Search for the cell housing the specified text and yield its (x, y) center coordinate. 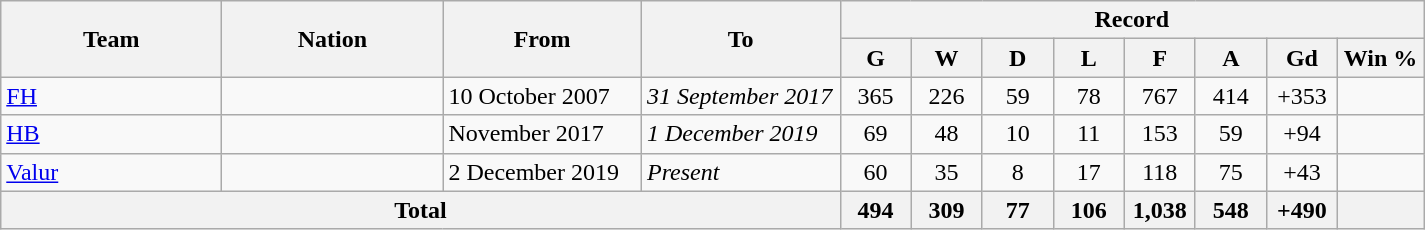
1 December 2019 (740, 134)
226 (946, 96)
118 (1160, 172)
Total (420, 210)
548 (1230, 210)
1,038 (1160, 210)
To (740, 39)
2 December 2019 (542, 172)
11 (1088, 134)
767 (1160, 96)
W (946, 58)
78 (1088, 96)
77 (1018, 210)
+490 (1302, 210)
+94 (1302, 134)
17 (1088, 172)
FH (112, 96)
G (876, 58)
309 (946, 210)
Present (740, 172)
Valur (112, 172)
HB (112, 134)
365 (876, 96)
75 (1230, 172)
Nation (332, 39)
Gd (1302, 58)
+43 (1302, 172)
Record (1132, 20)
414 (1230, 96)
F (1160, 58)
Team (112, 39)
A (1230, 58)
494 (876, 210)
10 (1018, 134)
153 (1160, 134)
48 (946, 134)
Win % (1380, 58)
35 (946, 172)
D (1018, 58)
From (542, 39)
November 2017 (542, 134)
69 (876, 134)
+353 (1302, 96)
8 (1018, 172)
60 (876, 172)
106 (1088, 210)
31 September 2017 (740, 96)
L (1088, 58)
10 October 2007 (542, 96)
